From the cell containing the given text, extract its center point as [X, Y] coordinate. 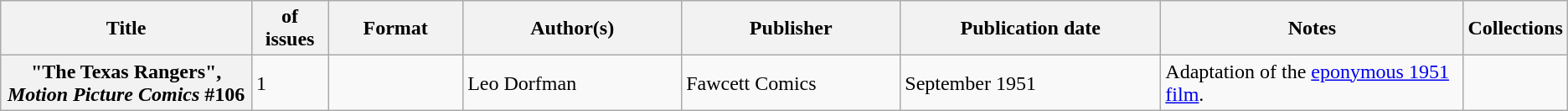
Fawcett Comics [791, 82]
of issues [290, 29]
Author(s) [573, 29]
Adaptation of the eponymous 1951 film. [1312, 82]
Format [395, 29]
Publisher [791, 29]
Title [126, 29]
Notes [1312, 29]
September 1951 [1030, 82]
Leo Dorfman [573, 82]
Collections [1515, 29]
"The Texas Rangers", Motion Picture Comics #106 [126, 82]
1 [290, 82]
Publication date [1030, 29]
